Locate the cell with the specified text and output its [x, y] center coordinate. 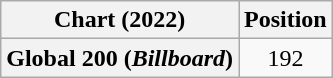
Position [285, 20]
Global 200 (Billboard) [120, 58]
192 [285, 58]
Chart (2022) [120, 20]
